Return [x, y] of the center of cell containing provided text 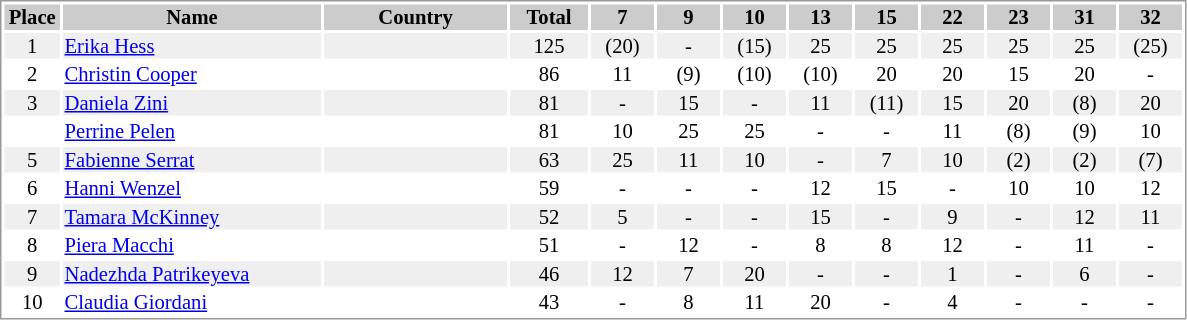
Place [32, 17]
22 [952, 17]
59 [549, 189]
(11) [886, 103]
31 [1084, 17]
4 [952, 303]
Name [192, 17]
Daniela Zini [192, 103]
Fabienne Serrat [192, 160]
43 [549, 303]
3 [32, 103]
Perrine Pelen [192, 131]
(15) [754, 46]
Country [416, 17]
Hanni Wenzel [192, 189]
Piera Macchi [192, 245]
Erika Hess [192, 46]
(20) [622, 46]
(7) [1150, 160]
52 [549, 217]
32 [1150, 17]
Tamara McKinney [192, 217]
Claudia Giordani [192, 303]
Nadezhda Patrikeyeva [192, 274]
Total [549, 17]
125 [549, 46]
23 [1018, 17]
51 [549, 245]
46 [549, 274]
2 [32, 75]
Christin Cooper [192, 75]
13 [820, 17]
(25) [1150, 46]
63 [549, 160]
86 [549, 75]
